Scan for the cell matching the given text and deliver its [x, y] coordinate at center. 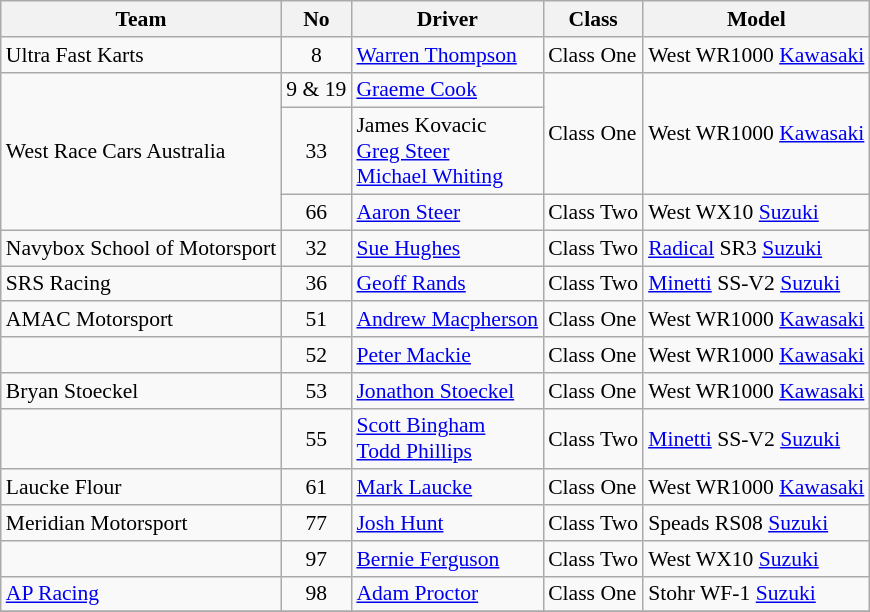
Laucke Flour [142, 488]
AP Racing [142, 594]
98 [316, 594]
Mark Laucke [447, 488]
AMAC Motorsport [142, 320]
Sue Hughes [447, 248]
Jonathon Stoeckel [447, 391]
Bernie Ferguson [447, 559]
51 [316, 320]
Scott BinghamTodd Phillips [447, 438]
Meridian Motorsport [142, 523]
Adam Proctor [447, 594]
32 [316, 248]
55 [316, 438]
SRS Racing [142, 284]
Peter Mackie [447, 355]
Model [756, 19]
66 [316, 213]
Driver [447, 19]
Bryan Stoeckel [142, 391]
Stohr WF-1 Suzuki [756, 594]
36 [316, 284]
9 & 19 [316, 90]
Speads RS08 Suzuki [756, 523]
West Race Cars Australia [142, 151]
97 [316, 559]
52 [316, 355]
Ultra Fast Karts [142, 55]
Radical SR3 Suzuki [756, 248]
53 [316, 391]
Josh Hunt [447, 523]
Warren Thompson [447, 55]
Geoff Rands [447, 284]
No [316, 19]
Graeme Cook [447, 90]
Andrew Macpherson [447, 320]
Navybox School of Motorsport [142, 248]
Class [593, 19]
33 [316, 152]
77 [316, 523]
Team [142, 19]
Aaron Steer [447, 213]
8 [316, 55]
James KovacicGreg SteerMichael Whiting [447, 152]
61 [316, 488]
